Capture the cell that displays the provided text and extract its (X, Y) central coordinate. 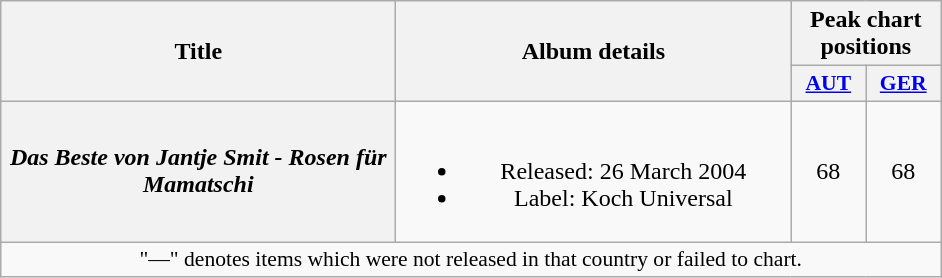
Title (198, 52)
Peak chart positions (866, 34)
GER (904, 84)
Das Beste von Jantje Smit - Rosen für Mamatschi (198, 171)
Released: 26 March 2004Label: Koch Universal (594, 171)
AUT (828, 84)
"—" denotes items which were not released in that country or failed to chart. (471, 260)
Album details (594, 52)
